Detect which cell encompasses the target text, then output its (x, y) center coordinate. 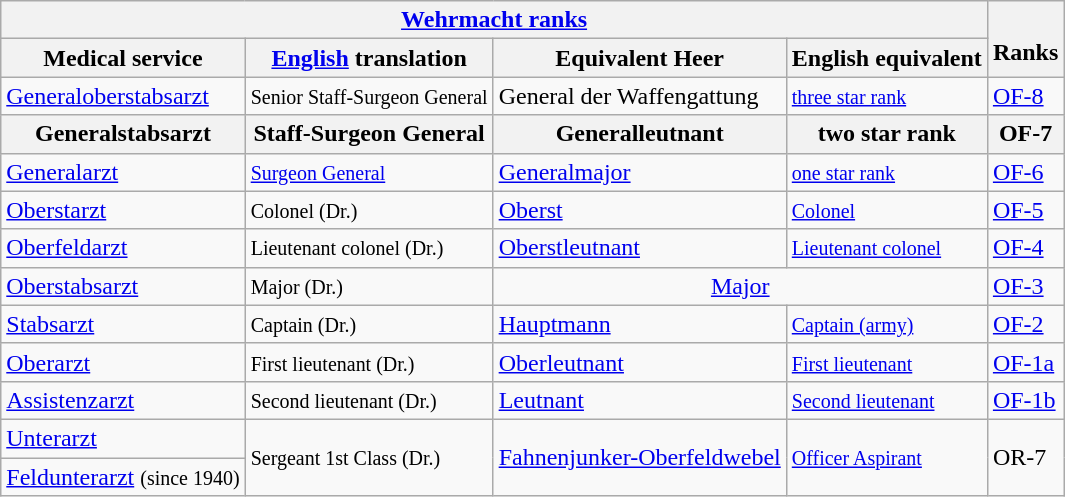
Second lieutenant (Dr.) (369, 400)
Hauptmann (640, 324)
OF-3 (1025, 286)
Oberst (640, 210)
Generalstabsarzt (123, 134)
Oberstleutnant (640, 248)
OR-7 (1025, 457)
Officer Aspirant (886, 457)
Captain (Dr.) (369, 324)
Equivalent Heer (640, 58)
Lieutenant colonel (Dr.) (369, 248)
Oberarzt (123, 362)
Oberleutnant (640, 362)
English equivalent (886, 58)
OF-7 (1025, 134)
OF-5 (1025, 210)
Sergeant 1st Class (Dr.) (369, 457)
three star rank (886, 96)
Leutnant (640, 400)
Unterarzt (123, 438)
Oberstabsarzt (123, 286)
Medical service (123, 58)
Second lieutenant (886, 400)
General der Waffengattung (640, 96)
English translation (369, 58)
Captain (army) (886, 324)
Colonel (Dr.) (369, 210)
two star rank (886, 134)
Assistenzarzt (123, 400)
OF-6 (1025, 172)
Lieutenant colonel (886, 248)
OF-2 (1025, 324)
Senior Staff-Surgeon General (369, 96)
First lieutenant (Dr.) (369, 362)
Feldunterarzt (since 1940) (123, 477)
Fahnenjunker-Oberfeldwebel (640, 457)
OF-1b (1025, 400)
Major (740, 286)
one star rank (886, 172)
Staff-Surgeon General (369, 134)
First lieutenant (886, 362)
OF-8 (1025, 96)
Generalleutnant (640, 134)
Major (Dr.) (369, 286)
Surgeon General (369, 172)
Stabsarzt (123, 324)
Generalmajor (640, 172)
Ranks (1025, 39)
Oberfeldarzt (123, 248)
Wehrmacht ranks (494, 20)
OF-1a (1025, 362)
Colonel (886, 210)
Generaloberstabsarzt (123, 96)
OF-4 (1025, 248)
Generalarzt (123, 172)
Oberstarzt (123, 210)
